Search for the cell housing the specified text and yield its [X, Y] center coordinate. 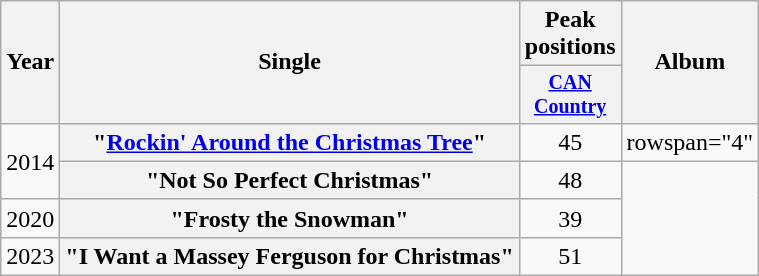
"Rockin' Around the Christmas Tree" [290, 142]
"I Want a Massey Ferguson for Christmas" [290, 256]
Single [290, 62]
Year [30, 62]
51 [570, 256]
Album [690, 62]
rowspan="4" [690, 142]
"Not So Perfect Christmas" [290, 180]
2020 [30, 218]
39 [570, 218]
Peak positions [570, 34]
2023 [30, 256]
2014 [30, 161]
45 [570, 142]
CAN Country [570, 94]
"Frosty the Snowman" [290, 218]
48 [570, 180]
